Return the (x, y) coordinate for the center point of the cell that contains the specified text.  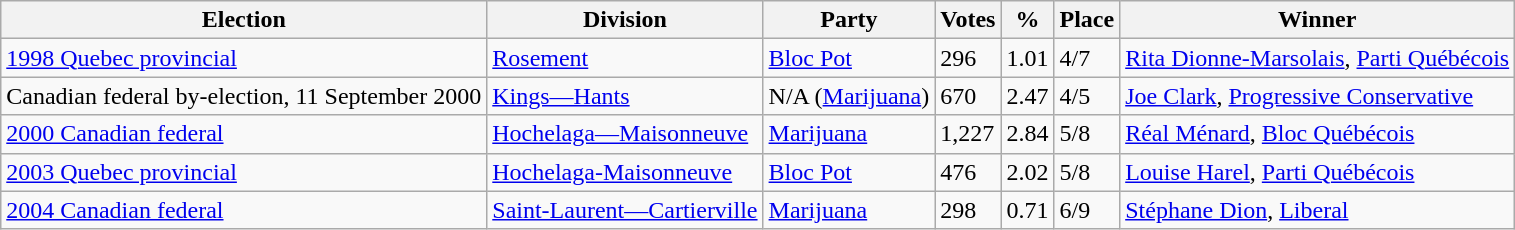
4/5 (1087, 96)
Election (244, 20)
Place (1087, 20)
Party (849, 20)
Hochelaga—Maisonneuve (625, 134)
Kings—Hants (625, 96)
Votes (968, 20)
2004 Canadian federal (244, 210)
2.84 (1028, 134)
Louise Harel, Parti Québécois (1318, 172)
6/9 (1087, 210)
1,227 (968, 134)
Joe Clark, Progressive Conservative (1318, 96)
0.71 (1028, 210)
2003 Quebec provincial (244, 172)
Stéphane Dion, Liberal (1318, 210)
1998 Quebec provincial (244, 58)
N/A (Marijuana) (849, 96)
296 (968, 58)
476 (968, 172)
Hochelaga-Maisonneuve (625, 172)
1.01 (1028, 58)
Réal Ménard, Bloc Québécois (1318, 134)
% (1028, 20)
4/7 (1087, 58)
Saint-Laurent—Cartierville (625, 210)
2000 Canadian federal (244, 134)
Rita Dionne-Marsolais, Parti Québécois (1318, 58)
Rosement (625, 58)
2.47 (1028, 96)
Division (625, 20)
670 (968, 96)
Winner (1318, 20)
Canadian federal by-election, 11 September 2000 (244, 96)
298 (968, 210)
2.02 (1028, 172)
